Return the [x, y] coordinate for the center point of the cell that contains the specified text.  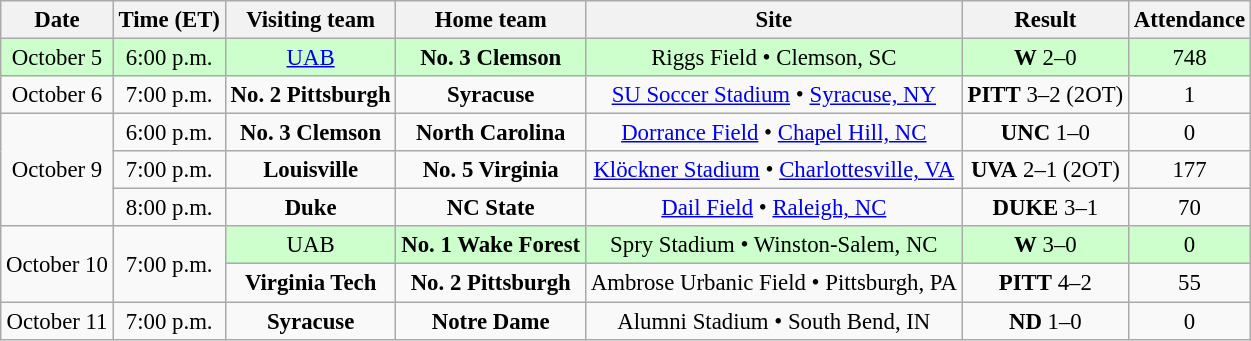
PITT 3–2 (2OT) [1045, 95]
Time (ET) [169, 20]
Duke [310, 208]
Dorrance Field • Chapel Hill, NC [774, 133]
October 6 [57, 95]
DUKE 3–1 [1045, 208]
Virginia Tech [310, 283]
Site [774, 20]
Notre Dame [490, 321]
Louisville [310, 170]
Dail Field • Raleigh, NC [774, 208]
1 [1189, 95]
W 2–0 [1045, 58]
55 [1189, 283]
October 11 [57, 321]
Home team [490, 20]
October 5 [57, 58]
North Carolina [490, 133]
October 9 [57, 170]
PITT 4–2 [1045, 283]
Attendance [1189, 20]
Riggs Field • Clemson, SC [774, 58]
8:00 p.m. [169, 208]
Result [1045, 20]
177 [1189, 170]
October 10 [57, 264]
Alumni Stadium • South Bend, IN [774, 321]
Visiting team [310, 20]
Spry Stadium • Winston-Salem, NC [774, 245]
NC State [490, 208]
UVA 2–1 (2OT) [1045, 170]
70 [1189, 208]
Date [57, 20]
SU Soccer Stadium • Syracuse, NY [774, 95]
748 [1189, 58]
Ambrose Urbanic Field • Pittsburgh, PA [774, 283]
No. 5 Virginia [490, 170]
Klöckner Stadium • Charlottesville, VA [774, 170]
No. 1 Wake Forest [490, 245]
ND 1–0 [1045, 321]
UNC 1–0 [1045, 133]
W 3–0 [1045, 245]
